Identify which cell holds the provided text, then report its (X, Y) central coordinate. 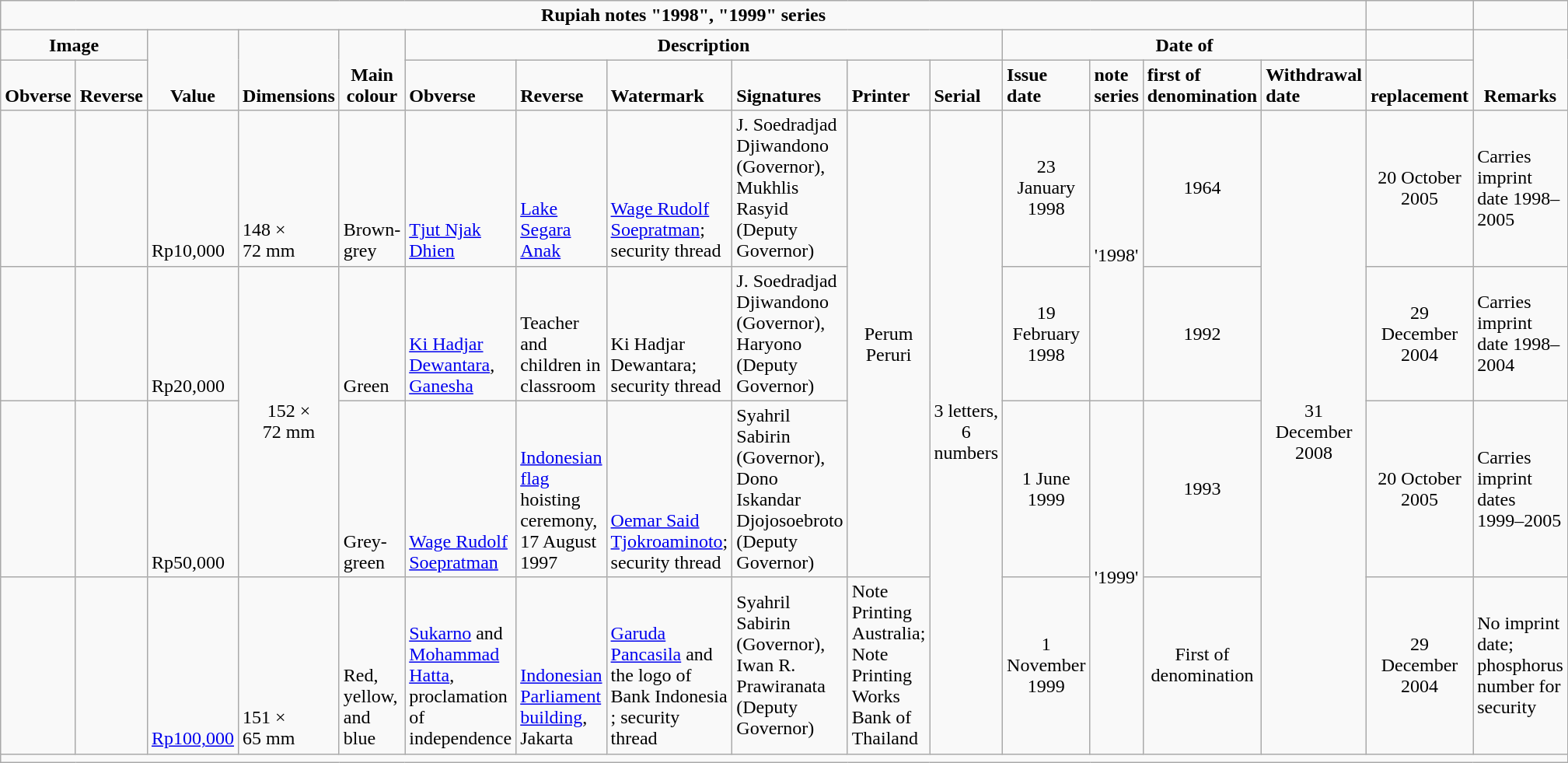
Ki Hadjar Dewantara, Ganesha (460, 333)
Indonesian Parliament building, Jakarta (561, 666)
152 × 72 mm (289, 422)
3 letters, 6 numbers (966, 432)
Sukarno and Mohammad Hatta, proclamation of independence (460, 666)
23 January 1998 (1046, 188)
Rp50,000 (193, 488)
Note Printing Australia; Note Printing Works Bank of Thailand (889, 666)
Signatures (790, 86)
J. Soedradjad Djiwandono (Governor), Mukhlis Rasyid (Deputy Governor) (790, 188)
Rupiah notes "1998", "1999" series (684, 16)
Rp10,000 (193, 188)
1 November 1999 (1046, 666)
Carries imprint dates 1999–2005 (1521, 488)
19 February 1998 (1046, 333)
31 December 2008 (1314, 432)
Description (704, 45)
Rp100,000 (193, 666)
Watermark (669, 86)
Wage Rudolf Soepratman (460, 488)
Dimensions (289, 70)
Oemar Said Tjokroaminoto; security thread (669, 488)
1964 (1202, 188)
Tjut Njak Dhien (460, 188)
Grey-green (372, 488)
1992 (1202, 333)
Main colour (372, 70)
note series (1116, 86)
Garuda Pancasila and the logo of Bank Indonesia ; security thread (669, 666)
1 June 1999 (1046, 488)
first of denomination (1202, 86)
Teacher and children in classroom (561, 333)
148 × 72 mm (289, 188)
replacement (1420, 86)
Green (372, 333)
Value (193, 70)
151 × 65 mm (289, 666)
Red, yellow, and blue (372, 666)
Rp20,000 (193, 333)
J. Soedradjad Djiwandono (Governor), Haryono (Deputy Governor) (790, 333)
Carries imprint date 1998–2005 (1521, 188)
Lake Segara Anak (561, 188)
Date of (1185, 45)
Indonesian flag hoisting ceremony, 17 August 1997 (561, 488)
'1999' (1116, 577)
Ki Hadjar Dewantara; security thread (669, 333)
First of denomination (1202, 666)
Withdrawal date (1314, 86)
Brown-grey (372, 188)
1993 (1202, 488)
Remarks (1521, 70)
Syahril Sabirin (Governor), Iwan R. Prawiranata (Deputy Governor) (790, 666)
Syahril Sabirin (Governor), Dono Iskandar Djojosoebroto (Deputy Governor) (790, 488)
No imprint date; phosphorus number for security (1521, 666)
Issue date (1046, 86)
Perum Peruri (889, 344)
Wage Rudolf Soepratman; security thread (669, 188)
Serial (966, 86)
Printer (889, 86)
Image (75, 45)
'1998' (1116, 255)
Carries imprint date 1998–2004 (1521, 333)
